Locate the cell with the specified text and output its [X, Y] center coordinate. 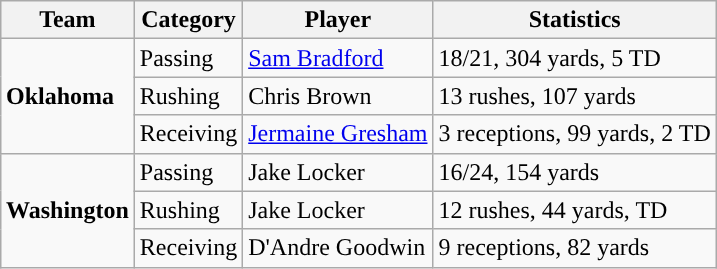
16/24, 154 yards [574, 172]
9 receptions, 82 yards [574, 248]
D'Andre Goodwin [338, 248]
Washington [68, 210]
Chris Brown [338, 96]
13 rushes, 107 yards [574, 96]
18/21, 304 yards, 5 TD [574, 58]
Team [68, 20]
Jermaine Gresham [338, 134]
Statistics [574, 20]
Player [338, 20]
Category [188, 20]
12 rushes, 44 yards, TD [574, 210]
3 receptions, 99 yards, 2 TD [574, 134]
Sam Bradford [338, 58]
Oklahoma [68, 96]
